Identify which cell holds the provided text, then report its (X, Y) central coordinate. 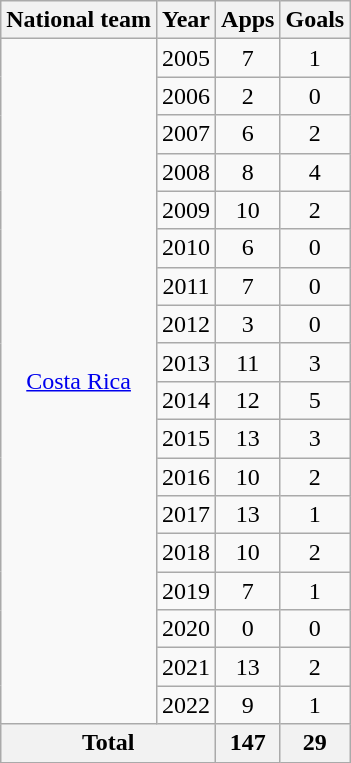
2011 (186, 286)
2018 (186, 553)
29 (315, 743)
2013 (186, 362)
Apps (248, 20)
Costa Rica (79, 382)
2014 (186, 400)
2016 (186, 477)
2017 (186, 515)
5 (315, 400)
12 (248, 400)
2019 (186, 591)
Year (186, 20)
National team (79, 20)
2010 (186, 248)
2006 (186, 96)
2005 (186, 58)
Goals (315, 20)
2015 (186, 438)
2009 (186, 210)
8 (248, 172)
2008 (186, 172)
9 (248, 705)
2020 (186, 629)
2022 (186, 705)
2007 (186, 134)
Total (108, 743)
4 (315, 172)
2012 (186, 324)
147 (248, 743)
2021 (186, 667)
11 (248, 362)
